Determine the (x, y) coordinate at the center of the cell enclosing the given text.  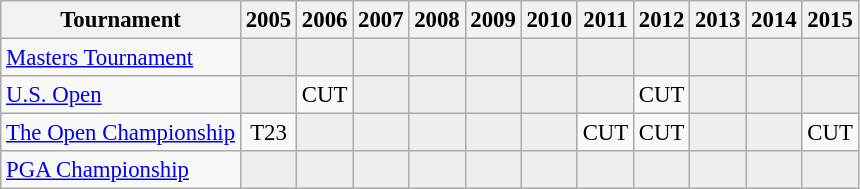
2014 (774, 20)
2008 (437, 20)
T23 (268, 133)
Tournament (121, 20)
PGA Championship (121, 170)
2009 (493, 20)
U.S. Open (121, 95)
2005 (268, 20)
2011 (605, 20)
2012 (661, 20)
Masters Tournament (121, 58)
2015 (830, 20)
2013 (718, 20)
2010 (549, 20)
2007 (381, 20)
2006 (325, 20)
The Open Championship (121, 133)
